Identify which cell holds the provided text, then report its [x, y] central coordinate. 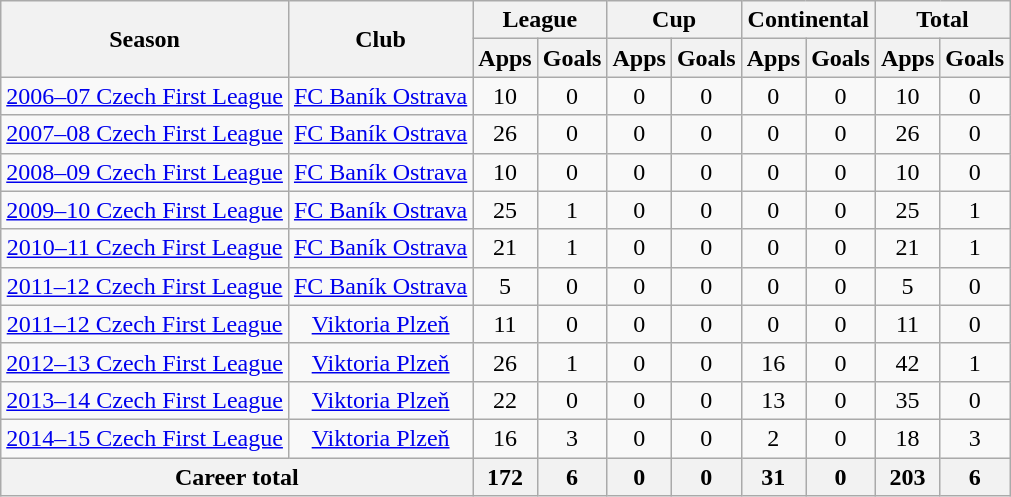
35 [907, 400]
2 [773, 438]
2007–08 Czech First League [145, 134]
42 [907, 362]
Cup [674, 20]
2012–13 Czech First League [145, 362]
203 [907, 477]
Continental [808, 20]
22 [505, 400]
2013–14 Czech First League [145, 400]
13 [773, 400]
172 [505, 477]
18 [907, 438]
2010–11 Czech First League [145, 248]
League [540, 20]
Total [942, 20]
2008–09 Czech First League [145, 172]
2014–15 Czech First League [145, 438]
31 [773, 477]
Career total [237, 477]
Season [145, 39]
2006–07 Czech First League [145, 96]
Club [380, 39]
2009–10 Czech First League [145, 210]
